Output the (X, Y) coordinate of the center of the cell containing the given text.  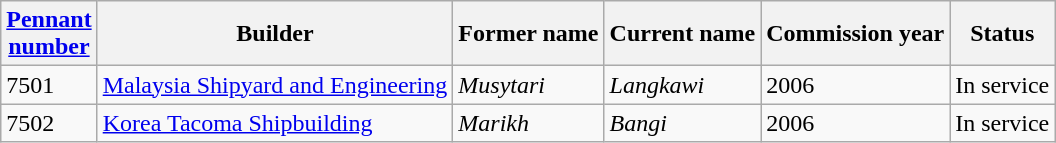
Former name (528, 34)
Status (1002, 34)
Pennantnumber (49, 34)
Korea Tacoma Shipbuilding (275, 123)
7502 (49, 123)
Langkawi (682, 85)
Malaysia Shipyard and Engineering (275, 85)
Marikh (528, 123)
Bangi (682, 123)
Musytari (528, 85)
Current name (682, 34)
Builder (275, 34)
7501 (49, 85)
Commission year (856, 34)
